Return (x, y) of the center of cell containing provided text 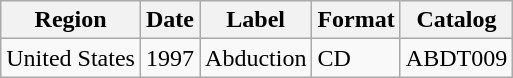
ABDT009 (456, 58)
Abduction (256, 58)
CD (356, 58)
Catalog (456, 20)
Date (170, 20)
Region (71, 20)
1997 (170, 58)
Format (356, 20)
Label (256, 20)
United States (71, 58)
